Find where the given text appears and provide that cell's center as (x, y) coordinate. 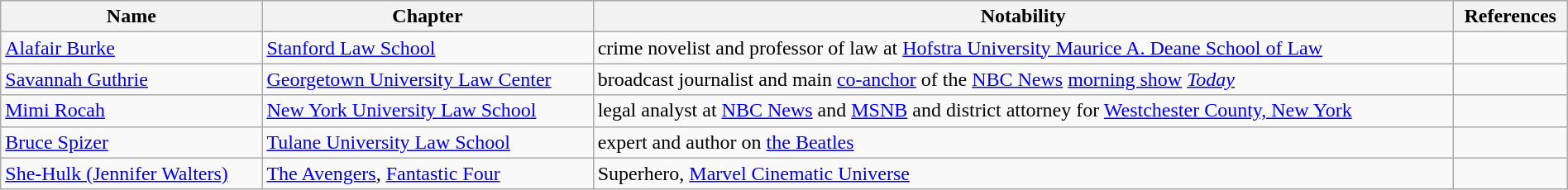
Savannah Guthrie (131, 79)
Mimi Rocah (131, 111)
References (1510, 17)
Name (131, 17)
She-Hulk (Jennifer Walters) (131, 173)
broadcast journalist and main co-anchor of the NBC News morning show Today (1023, 79)
crime novelist and professor of law at Hofstra University Maurice A. Deane School of Law (1023, 48)
legal analyst at NBC News and MSNB and district attorney for Westchester County, New York (1023, 111)
Chapter (428, 17)
Superhero, Marvel Cinematic Universe (1023, 173)
Stanford Law School (428, 48)
Tulane University Law School (428, 142)
Bruce Spizer (131, 142)
The Avengers, Fantastic Four (428, 173)
Georgetown University Law Center (428, 79)
New York University Law School (428, 111)
Alafair Burke (131, 48)
Notability (1023, 17)
expert and author on the Beatles (1023, 142)
